Output the [X, Y] coordinate of the center of the cell containing the given text.  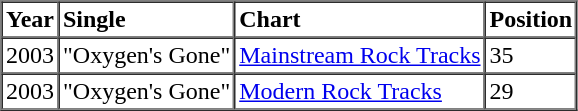
29 [531, 92]
35 [531, 56]
Position [531, 20]
Modern Rock Tracks [360, 92]
Chart [360, 20]
Year [30, 20]
Mainstream Rock Tracks [360, 56]
Single [146, 20]
